Provide the [x, y] coordinate of the cell's center where the given text is located.  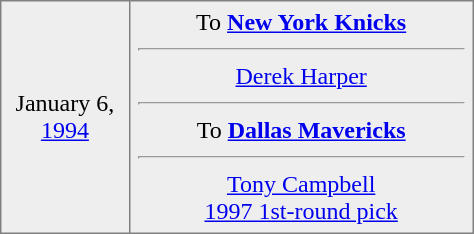
To New York KnicksDerek HarperTo Dallas MavericksTony Campbell1997 1st-round pick [301, 117]
January 6, 1994 [65, 117]
